Search for the cell housing the specified text and yield its (x, y) center coordinate. 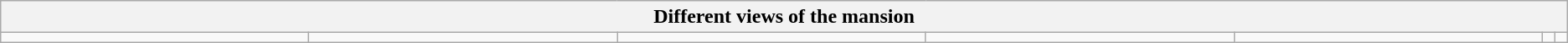
Different views of the mansion (784, 17)
